Identify which cell holds the provided text, then report its [x, y] central coordinate. 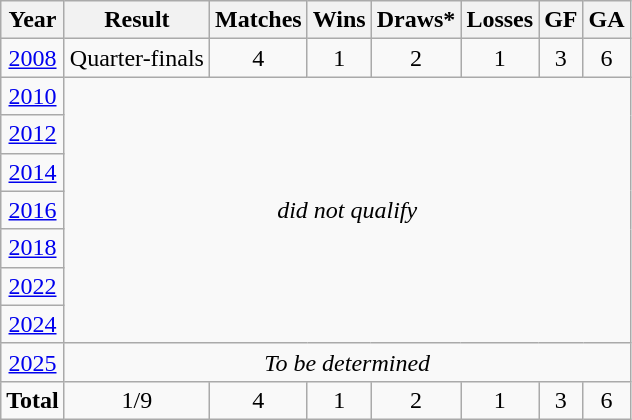
Losses [500, 20]
Year [33, 20]
To be determined [347, 362]
GA [606, 20]
Quarter-finals [136, 58]
Matches [258, 20]
2022 [33, 286]
Result [136, 20]
2014 [33, 172]
2025 [33, 362]
Wins [339, 20]
2024 [33, 324]
2010 [33, 96]
GF [561, 20]
2008 [33, 58]
2018 [33, 248]
2016 [33, 210]
2012 [33, 134]
1/9 [136, 400]
did not qualify [347, 210]
Draws* [416, 20]
Total [33, 400]
